Scan for the cell matching the given text and deliver its [X, Y] coordinate at center. 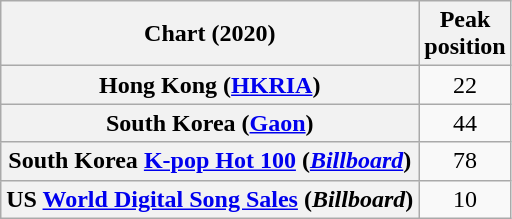
US World Digital Song Sales (Billboard) [210, 199]
South Korea K-pop Hot 100 (Billboard) [210, 161]
44 [465, 123]
Peakposition [465, 34]
Hong Kong (HKRIA) [210, 85]
22 [465, 85]
South Korea (Gaon) [210, 123]
Chart (2020) [210, 34]
78 [465, 161]
10 [465, 199]
